Detect which cell encompasses the target text, then output its (x, y) center coordinate. 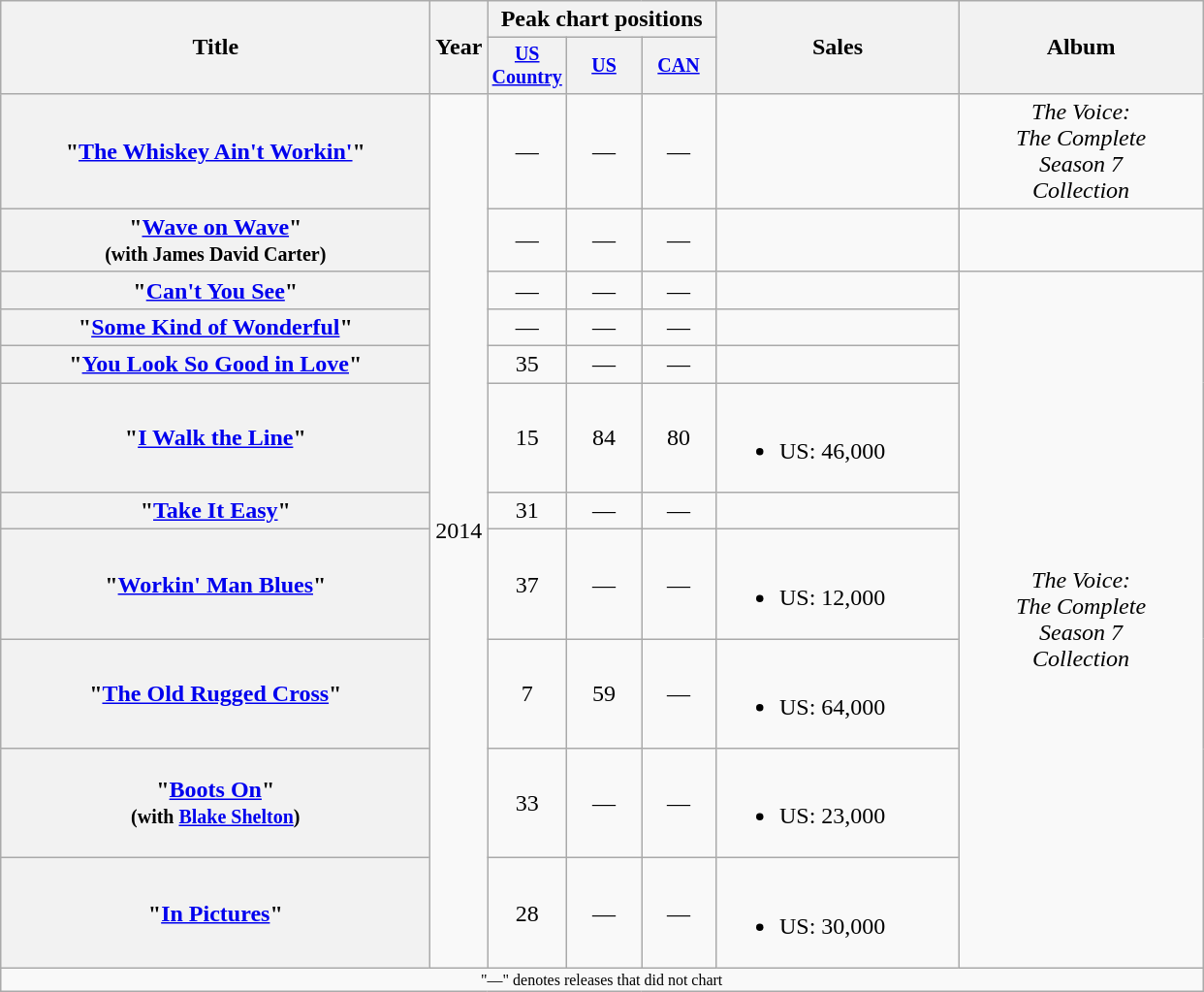
"—" denotes releases that did not chart (602, 979)
"Take It Easy" (215, 511)
"Boots On"(with Blake Shelton) (215, 803)
"The Old Rugged Cross" (215, 694)
US: 23,000 (838, 803)
US: 12,000 (838, 584)
Album (1082, 48)
"Wave on Wave"(with James David Carter) (215, 240)
Year (459, 48)
"In Pictures" (215, 913)
"The Whiskey Ain't Workin'" (215, 151)
"You Look So Good in Love" (215, 365)
CAN (679, 66)
Sales (838, 48)
USCountry (527, 66)
31 (527, 511)
35 (527, 365)
"Can't You See" (215, 290)
"Some Kind of Wonderful" (215, 327)
84 (605, 438)
2014 (459, 530)
7 (527, 694)
80 (679, 438)
US: 30,000 (838, 913)
Peak chart positions (602, 19)
"I Walk the Line" (215, 438)
"Workin' Man Blues" (215, 584)
37 (527, 584)
US: 64,000 (838, 694)
59 (605, 694)
28 (527, 913)
Title (215, 48)
US (605, 66)
33 (527, 803)
15 (527, 438)
US: 46,000 (838, 438)
